Capture the cell that displays the provided text and extract its (X, Y) central coordinate. 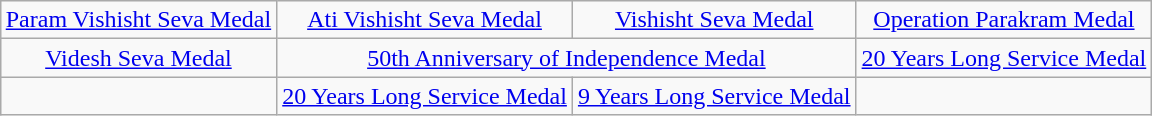
Videsh Seva Medal (138, 58)
Param Vishisht Seva Medal (138, 20)
50th Anniversary of Independence Medal (566, 58)
Vishisht Seva Medal (714, 20)
9 Years Long Service Medal (714, 96)
Operation Parakram Medal (1004, 20)
Ati Vishisht Seva Medal (425, 20)
